Extract the (X, Y) coordinate from the center of the cell holding the provided text.  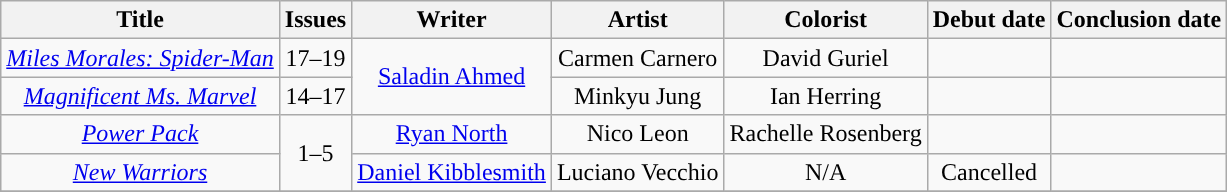
Rachelle Rosenberg (826, 134)
N/A (826, 172)
1–5 (315, 153)
David Guriel (826, 58)
Title (140, 20)
Daniel Kibblesmith (452, 172)
17–19 (315, 58)
Minkyu Jung (638, 96)
Nico Leon (638, 134)
Ian Herring (826, 96)
Issues (315, 20)
Saladin Ahmed (452, 77)
Writer (452, 20)
New Warriors (140, 172)
Colorist (826, 20)
Carmen Carnero (638, 58)
Luciano Vecchio (638, 172)
14–17 (315, 96)
Ryan North (452, 134)
Conclusion date (1139, 20)
Power Pack (140, 134)
Artist (638, 20)
Debut date (989, 20)
Magnificent Ms. Marvel (140, 96)
Miles Morales: Spider-Man (140, 58)
Cancelled (989, 172)
